Pinpoint the cell where the given text exists, returning its [x, y] midpoint coordinate. 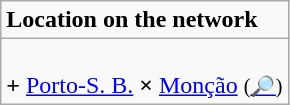
Location on the network [144, 20]
+ Porto-S. B. × Monção (🔎) [144, 72]
